Locate the cell with the specified text and output its (X, Y) center coordinate. 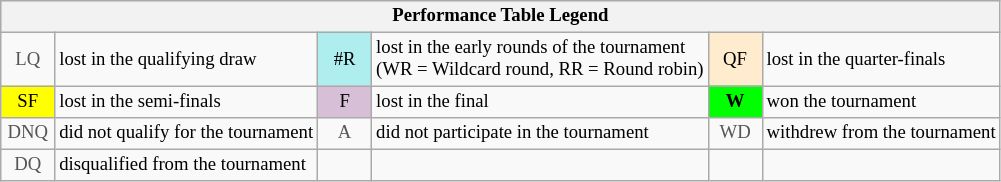
did not qualify for the tournament (186, 134)
disqualified from the tournament (186, 166)
DQ (28, 166)
W (735, 102)
DNQ (28, 134)
F (345, 102)
WD (735, 134)
Performance Table Legend (500, 16)
lost in the qualifying draw (186, 60)
lost in the early rounds of the tournament(WR = Wildcard round, RR = Round robin) (540, 60)
QF (735, 60)
#R (345, 60)
SF (28, 102)
lost in the semi-finals (186, 102)
lost in the quarter-finals (881, 60)
did not participate in the tournament (540, 134)
withdrew from the tournament (881, 134)
won the tournament (881, 102)
A (345, 134)
LQ (28, 60)
lost in the final (540, 102)
